Output the [X, Y] coordinate of the center of the cell containing the given text.  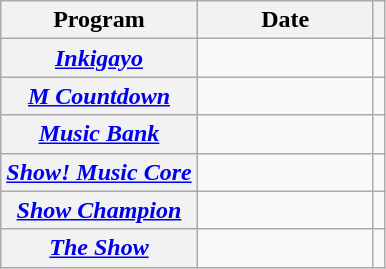
Show! Music Core [99, 172]
Show Champion [99, 210]
Program [99, 20]
The Show [99, 248]
Date [285, 20]
M Countdown [99, 96]
Inkigayo [99, 58]
Music Bank [99, 134]
